Identify which cell holds the provided text, then report its (x, y) central coordinate. 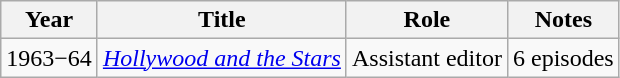
Notes (563, 20)
Year (50, 20)
Hollywood and the Stars (222, 58)
Assistant editor (426, 58)
1963−64 (50, 58)
6 episodes (563, 58)
Title (222, 20)
Role (426, 20)
